Locate the cell with the specified text and output its [x, y] center coordinate. 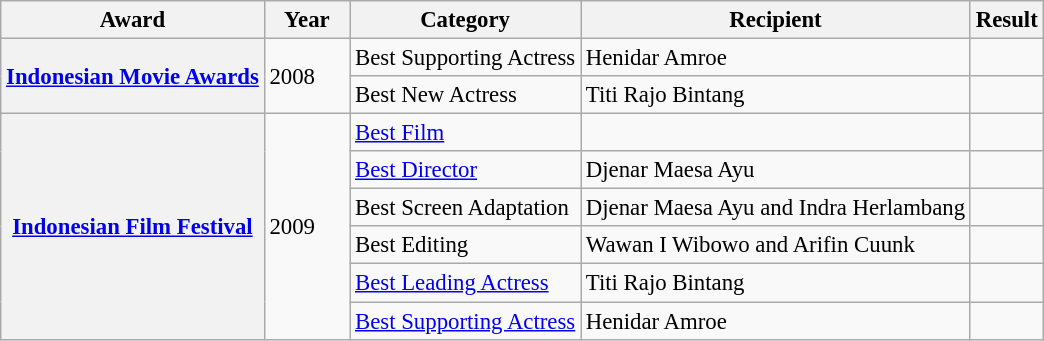
Best Editing [466, 245]
2009 [307, 227]
Award [132, 20]
Best New Actress [466, 95]
Best Director [466, 170]
Recipient [775, 20]
Year [307, 20]
2008 [307, 76]
Best Screen Adaptation [466, 208]
Best Leading Actress [466, 283]
Best Film [466, 133]
Wawan I Wibowo and Arifin Cuunk [775, 245]
Indonesian Movie Awards [132, 76]
Result [1006, 20]
Djenar Maesa Ayu and Indra Herlambang [775, 208]
Indonesian Film Festival [132, 227]
Category [466, 20]
Djenar Maesa Ayu [775, 170]
